Return [X, Y] of the center of cell containing provided text 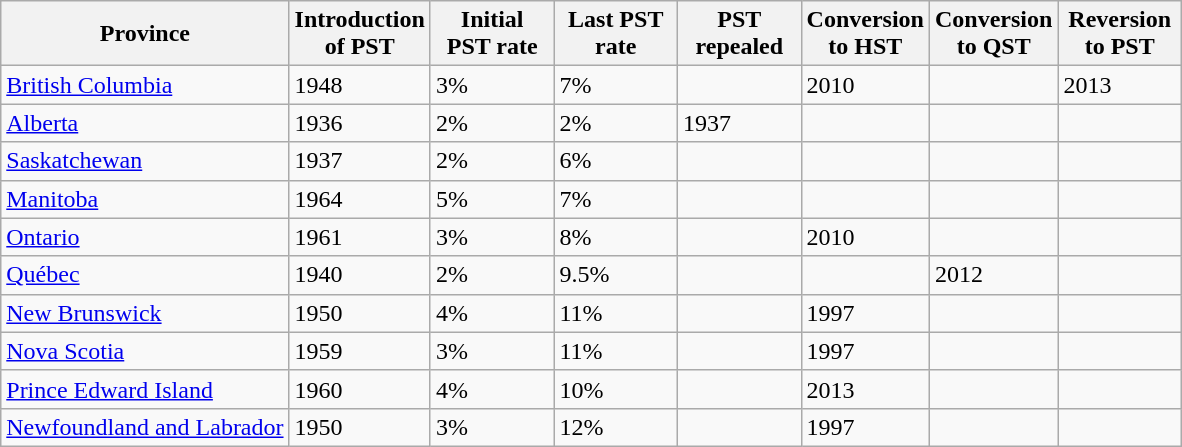
1960 [360, 389]
PST repealed [740, 34]
Alberta [145, 123]
Nova Scotia [145, 351]
Conversion to HST [865, 34]
Last PST rate [616, 34]
1959 [360, 351]
Ontario [145, 237]
Introduction of PST [360, 34]
5% [492, 199]
12% [616, 427]
1964 [360, 199]
Prince Edward Island [145, 389]
British Columbia [145, 85]
Manitoba [145, 199]
6% [616, 161]
Reversion to PST [1120, 34]
Initial PST rate [492, 34]
Conversion to QST [993, 34]
1948 [360, 85]
Newfoundland and Labrador [145, 427]
2012 [993, 275]
1940 [360, 275]
10% [616, 389]
Québec [145, 275]
Province [145, 34]
New Brunswick [145, 313]
8% [616, 237]
9.5% [616, 275]
1961 [360, 237]
Saskatchewan [145, 161]
1936 [360, 123]
